Identify which cell holds the provided text, then report its (X, Y) central coordinate. 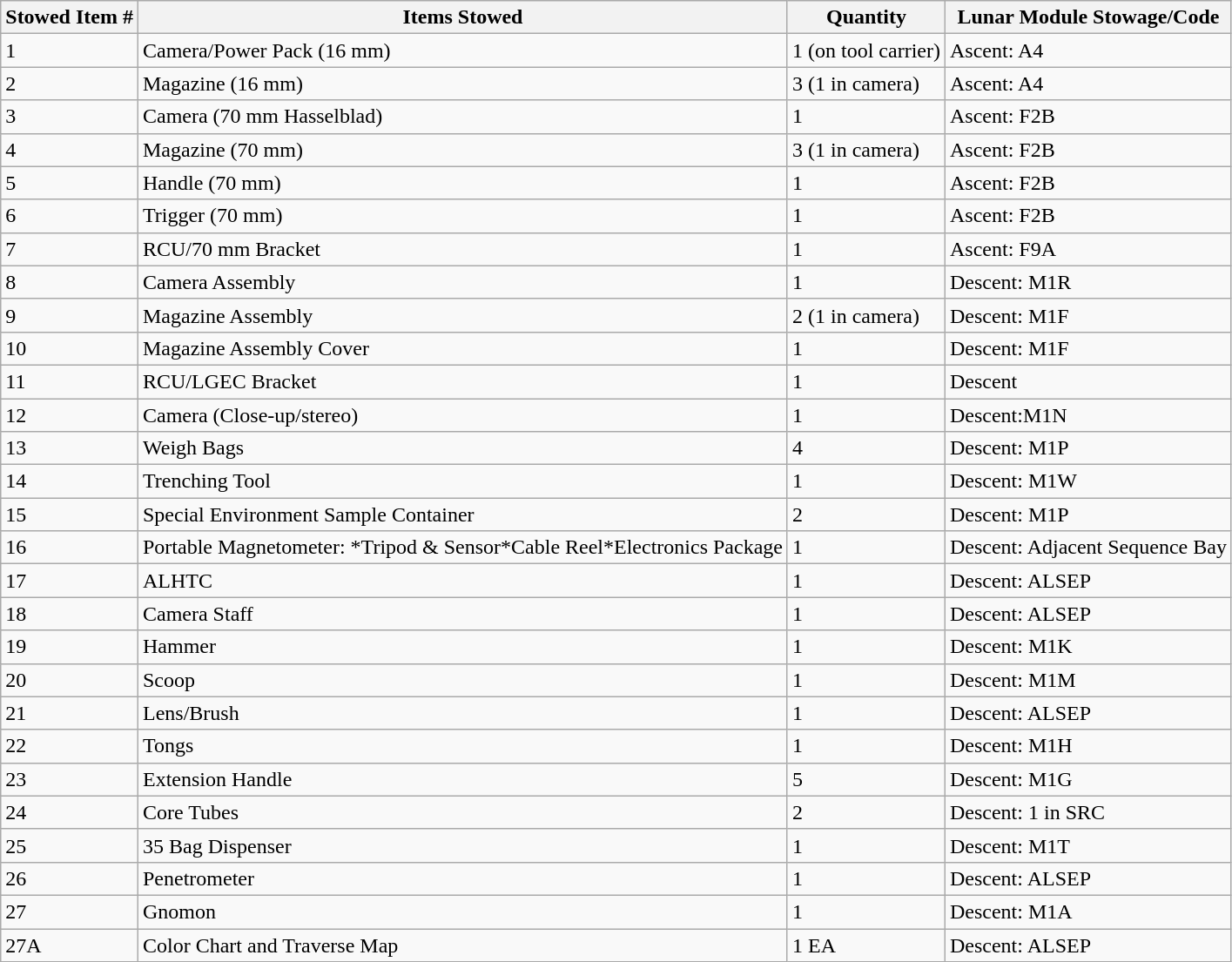
Magazine Assembly Cover (462, 348)
Trigger (70 mm) (462, 216)
10 (70, 348)
RCU/LGEC Bracket (462, 381)
12 (70, 415)
19 (70, 647)
Lunar Module Stowage/Code (1088, 17)
11 (70, 381)
Descent: M1M (1088, 680)
8 (70, 282)
Descent: 1 in SRC (1088, 812)
Tongs (462, 746)
Camera/Power Pack (16 mm) (462, 50)
Descent: M1H (1088, 746)
1 (on tool carrier) (865, 50)
6 (70, 216)
Descent: M1K (1088, 647)
Magazine Assembly (462, 315)
2 (1 in camera) (865, 315)
Penetrometer (462, 878)
16 (70, 548)
9 (70, 315)
Magazine (70 mm) (462, 150)
Hammer (462, 647)
RCU/70 mm Bracket (462, 249)
Weigh Bags (462, 448)
Quantity (865, 17)
Descent:M1N (1088, 415)
Ascent: F9A (1088, 249)
27A (70, 945)
3 (70, 117)
Descent: M1A (1088, 912)
22 (70, 746)
Camera (Close-up/stereo) (462, 415)
17 (70, 581)
1 EA (865, 945)
14 (70, 481)
Camera (70 mm Hasselblad) (462, 117)
Camera Assembly (462, 282)
Trenching Tool (462, 481)
7 (70, 249)
Color Chart and Traverse Map (462, 945)
20 (70, 680)
15 (70, 515)
Portable Magnetometer: *Tripod & Sensor*Cable Reel*Electronics Package (462, 548)
13 (70, 448)
ALHTC (462, 581)
Special Environment Sample Container (462, 515)
25 (70, 845)
Scoop (462, 680)
Gnomon (462, 912)
Descent: Adjacent Sequence Bay (1088, 548)
Items Stowed (462, 17)
Descent (1088, 381)
35 Bag Dispenser (462, 845)
26 (70, 878)
Core Tubes (462, 812)
24 (70, 812)
27 (70, 912)
Stowed Item # (70, 17)
Handle (70 mm) (462, 183)
Descent: M1G (1088, 779)
Lens/Brush (462, 713)
Magazine (16 mm) (462, 84)
Extension Handle (462, 779)
Descent: M1W (1088, 481)
Descent: M1T (1088, 845)
Descent: M1R (1088, 282)
18 (70, 614)
23 (70, 779)
Camera Staff (462, 614)
21 (70, 713)
